For the text-containing cell, return its midpoint in (x, y) coordinate format. 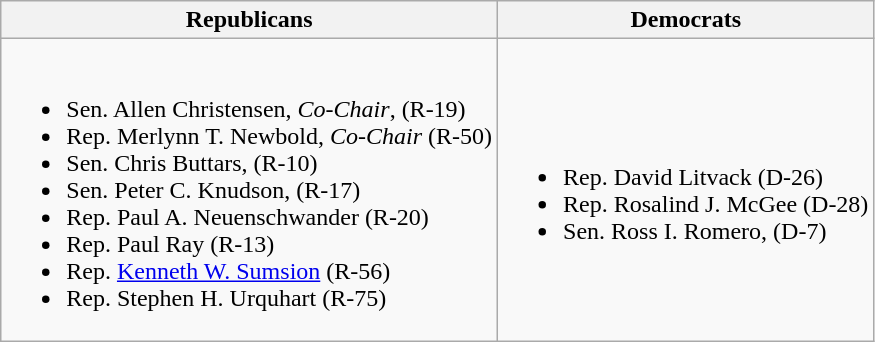
Rep. David Litvack (D-26)Rep. Rosalind J. McGee (D-28)Sen. Ross I. Romero, (D-7) (686, 190)
Democrats (686, 20)
Republicans (250, 20)
